Find where the given text appears and provide that cell's center as (X, Y) coordinate. 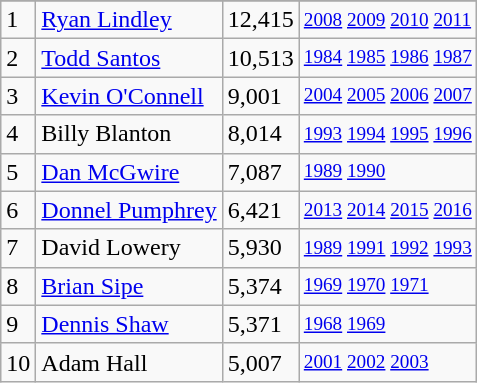
8,014 (260, 134)
1993 1994 1995 1996 (388, 134)
Donnel Pumphrey (129, 210)
1989 1990 (388, 172)
David Lowery (129, 248)
Billy Blanton (129, 134)
9,001 (260, 96)
1 (18, 20)
10,513 (260, 58)
5,930 (260, 248)
Kevin O'Connell (129, 96)
2 (18, 58)
4 (18, 134)
2001 2002 2003 (388, 362)
10 (18, 362)
5,007 (260, 362)
3 (18, 96)
8 (18, 286)
2004 2005 2006 2007 (388, 96)
12,415 (260, 20)
Ryan Lindley (129, 20)
Adam Hall (129, 362)
6 (18, 210)
7,087 (260, 172)
5,371 (260, 324)
6,421 (260, 210)
9 (18, 324)
1969 1970 1971 (388, 286)
1989 1991 1992 1993 (388, 248)
2008 2009 2010 2011 (388, 20)
2013 2014 2015 2016 (388, 210)
Todd Santos (129, 58)
Dennis Shaw (129, 324)
7 (18, 248)
1984 1985 1986 1987 (388, 58)
Brian Sipe (129, 286)
1968 1969 (388, 324)
5,374 (260, 286)
Dan McGwire (129, 172)
5 (18, 172)
